Find where the given text appears and provide that cell's center as (x, y) coordinate. 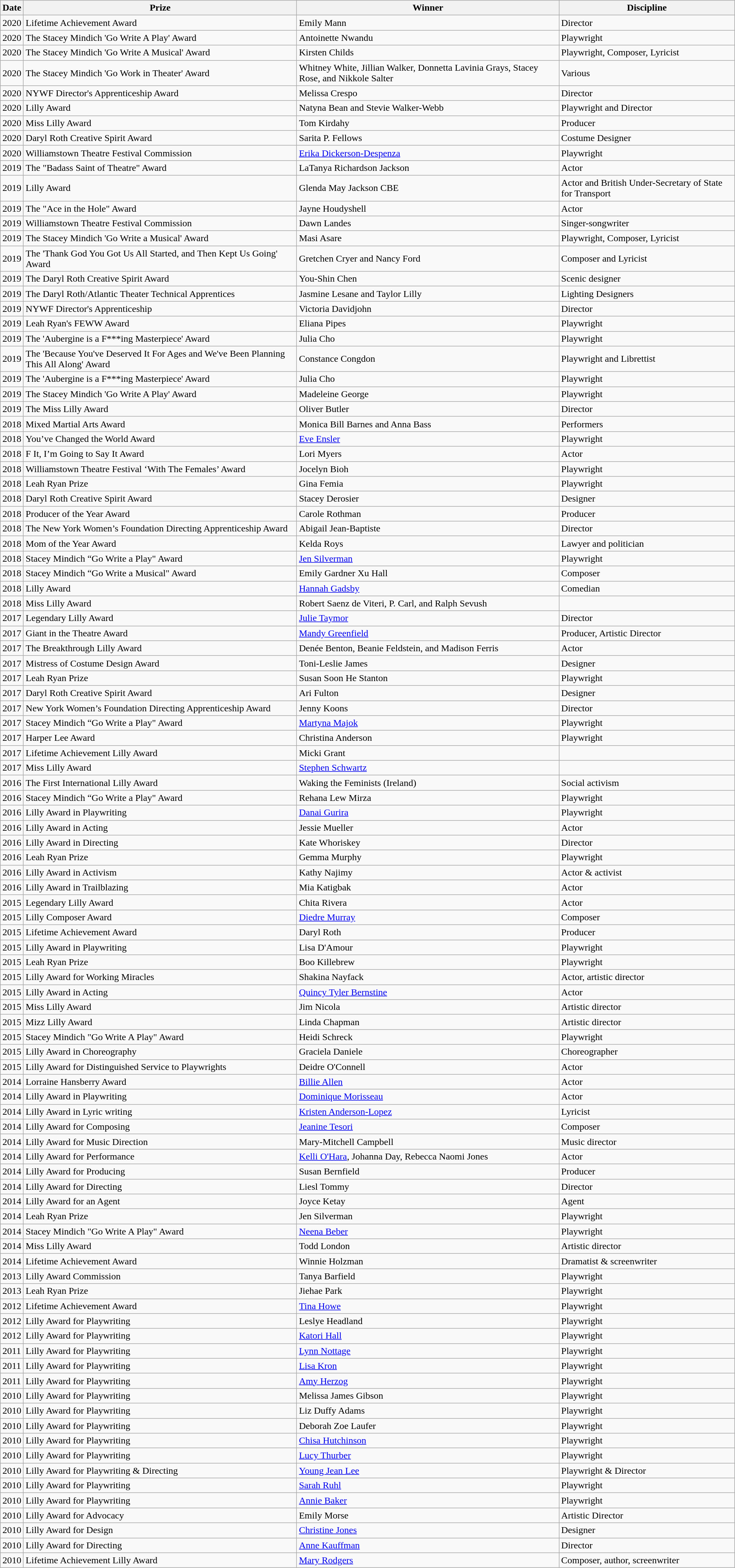
Winner (428, 8)
The "Badass Saint of Theatre" Award (160, 168)
Martyna Majok (428, 723)
Dramatist & screenwriter (647, 1261)
Toni-Leslie James (428, 663)
Boo Killebrew (428, 962)
Gina Femia (428, 484)
Actor and British Under-Secretary of State for Transport (647, 188)
Dominique Morisseau (428, 1097)
Music director (647, 1141)
Mia Katigbak (428, 887)
Singer-songwriter (647, 223)
Costume Designer (647, 138)
Gemma Murphy (428, 857)
The 'Thank God You Got Us All Started, and Then Kept Us Going' Award (160, 258)
Artistic Director (647, 1515)
Young Jean Lee (428, 1471)
Billie Allen (428, 1082)
Lisa D'Amour (428, 947)
You’ve Changed the World Award (160, 439)
Lilly Award in Activism (160, 872)
Lilly Composer Award (160, 917)
Actor & activist (647, 872)
Composer, author, screenwriter (647, 1560)
Katori Hall (428, 1336)
Micki Grant (428, 753)
Dawn Landes (428, 223)
Hannah Gadsby (428, 588)
Kelli O'Hara, Johanna Day, Rebecca Naomi Jones (428, 1156)
Monica Bill Barnes and Anna Bass (428, 424)
LaTanya Richardson Jackson (428, 168)
Lilly Award for an Agent (160, 1202)
Tina Howe (428, 1306)
Lilly Award for Music Direction (160, 1141)
Susan Bernfield (428, 1171)
Jim Nicola (428, 1007)
You-Shin Chen (428, 279)
Abigail Jean-Baptiste (428, 529)
Mizz Lilly Award (160, 1022)
Performers (647, 424)
Leah Ryan's FEWW Award (160, 324)
Playwright and Director (647, 108)
Producer of the Year Award (160, 514)
Scenic designer (647, 279)
The Stacey Mindich 'Go Write a Musical' Award (160, 238)
Melissa James Gibson (428, 1396)
Jeanine Tesori (428, 1127)
Eliana Pipes (428, 324)
Carole Rothman (428, 514)
Neena Beber (428, 1231)
Madeleine George (428, 394)
Denée Benton, Beanie Feldstein, and Madison Ferris (428, 648)
Giant in the Theatre Award (160, 633)
Lucy Thurber (428, 1456)
Kathy Najimy (428, 872)
Liz Duffy Adams (428, 1410)
Lorraine Hansberry Award (160, 1082)
Stacey Mindich “Go Write a Musical" Award (160, 573)
Kirsten Childs (428, 53)
Deborah Zoe Laufer (428, 1425)
Lilly Award for Design (160, 1530)
Diedre Murray (428, 917)
Playwright & Director (647, 1471)
Discipline (647, 8)
Producer, Artistic Director (647, 633)
Mandy Greenfield (428, 633)
Mary Rodgers (428, 1560)
Tom Kirdahy (428, 123)
Shakina Nayfack (428, 977)
Lilly Award for Distinguished Service to Playwrights (160, 1067)
Anne Kauffman (428, 1545)
Prize (160, 8)
NYWF Director's Apprenticeship (160, 309)
Lilly Award for Advocacy (160, 1515)
The Stacey Mindich 'Go Write A Musical' Award (160, 53)
F It, I’m Going to Say It Award (160, 454)
Tanya Barfield (428, 1276)
Lilly Award for Playwriting & Directing (160, 1471)
Glenda May Jackson CBE (428, 188)
Lilly Award in Lyric writing (160, 1112)
The 'Because You've Deserved It For Ages and We've Been Planning This All Along' Award (160, 359)
The Miss Lilly Award (160, 409)
Ari Fulton (428, 693)
Jenny Koons (428, 708)
Various (647, 73)
Oliver Butler (428, 409)
New York Women’s Foundation Directing Apprenticeship Award (160, 708)
The Breakthrough Lilly Award (160, 648)
Julie Taymor (428, 618)
Kristen Anderson-Lopez (428, 1112)
Social activism (647, 783)
Victoria Davidjohn (428, 309)
Lilly Award for Composing (160, 1127)
The First International Lilly Award (160, 783)
The Daryl Roth/Atlantic Theater Technical Apprentices (160, 294)
Jasmine Lesane and Taylor Lilly (428, 294)
Annie Baker (428, 1500)
Joyce Ketay (428, 1202)
Lyricist (647, 1112)
Deidre O'Connell (428, 1067)
Natyna Bean and Stevie Walker-Webb (428, 108)
Lighting Designers (647, 294)
Danai Gurira (428, 813)
Christine Jones (428, 1530)
Sarah Ruhl (428, 1486)
Chisa Hutchinson (428, 1441)
Jiehae Park (428, 1291)
Jocelyn Bioh (428, 469)
Mixed Martial Arts Award (160, 424)
Actor, artistic director (647, 977)
Chita Rivera (428, 902)
Erika Dickerson-Despenza (428, 153)
Heidi Schreck (428, 1037)
Quincy Tyler Bernstine (428, 992)
Lawyer and politician (647, 544)
NYWF Director's Apprenticeship Award (160, 93)
Stephen Schwartz (428, 768)
Lilly Award for Producing (160, 1171)
Susan Soon He Stanton (428, 678)
Sarita P. Fellows (428, 138)
Jayne Houdyshell (428, 209)
Comedian (647, 588)
Linda Chapman (428, 1022)
Composer and Lyricist (647, 258)
The New York Women’s Foundation Directing Apprenticeship Award (160, 529)
Lori Myers (428, 454)
Amy Herzog (428, 1381)
Mary-Mitchell Campbell (428, 1141)
Kelda Roys (428, 544)
Waking the Feminists (Ireland) (428, 783)
Masi Asare (428, 238)
Stacey Derosier (428, 499)
Lilly Award in Choreography (160, 1052)
Daryl Roth (428, 932)
Harper Lee Award (160, 738)
Agent (647, 1202)
The "Ace in the Hole" Award (160, 209)
Antoinette Nwandu (428, 38)
Mom of the Year Award (160, 544)
Graciela Daniele (428, 1052)
Lynn Nottage (428, 1351)
Gretchen Cryer and Nancy Ford (428, 258)
Constance Congdon (428, 359)
Rehana Lew Mirza (428, 798)
Playwright and Librettist (647, 359)
Williamstown Theatre Festival ‘With The Females’ Award (160, 469)
Emily Mann (428, 23)
The Stacey Mindich 'Go Work in Theater' Award (160, 73)
Leslye Headland (428, 1321)
Choreographer (647, 1052)
Lilly Award Commission (160, 1276)
Mistress of Costume Design Award (160, 663)
Todd London (428, 1246)
Winnie Holzman (428, 1261)
Emily Gardner Xu Hall (428, 573)
The Daryl Roth Creative Spirit Award (160, 279)
Lilly Award in Directing (160, 843)
Lilly Award for Working Miracles (160, 977)
Lisa Kron (428, 1366)
Liesl Tommy (428, 1187)
Robert Saenz de Viteri, P. Carl, and Ralph Sevush (428, 603)
Date (12, 8)
Jessie Mueller (428, 828)
Christina Anderson (428, 738)
Melissa Crespo (428, 93)
Lilly Award in Trailblazing (160, 887)
Kate Whoriskey (428, 843)
Eve Ensler (428, 439)
Lilly Award for Performance (160, 1156)
Whitney White, Jillian Walker, Donnetta Lavinia Grays, Stacey Rose, and Nikkole Salter (428, 73)
Emily Morse (428, 1515)
